Capture the cell that displays the provided text and extract its (X, Y) central coordinate. 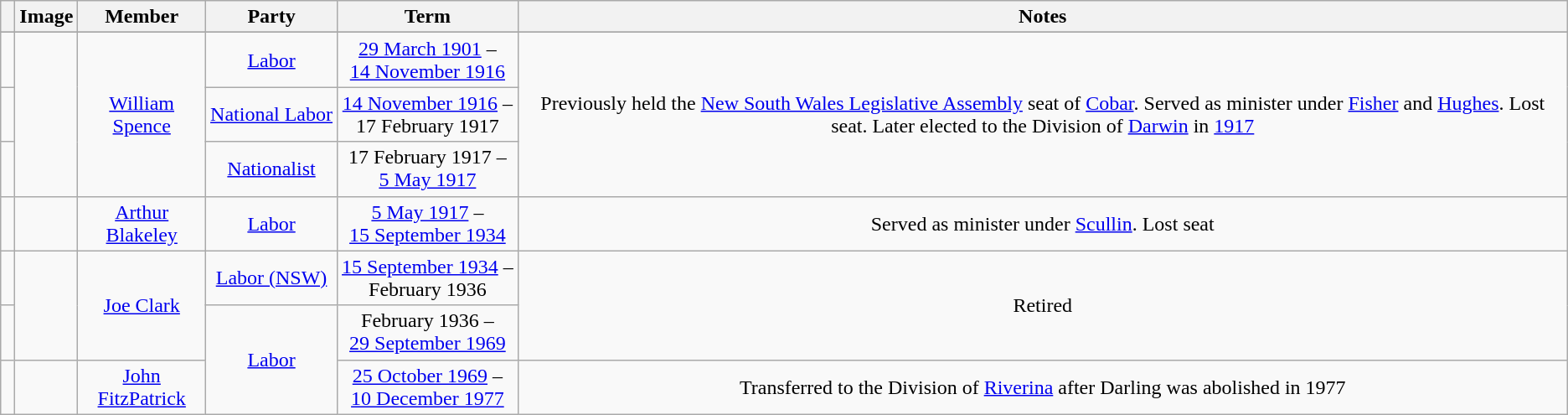
Labor (NSW) (271, 278)
February 1936 –29 September 1969 (428, 332)
Term (428, 17)
National Labor (271, 114)
Nationalist (271, 169)
William Spence (142, 114)
14 November 1916 –17 February 1917 (428, 114)
Notes (1042, 17)
Joe Clark (142, 305)
25 October 1969 –10 December 1977 (428, 387)
John FitzPatrick (142, 387)
Image (47, 17)
Served as minister under Scullin. Lost seat (1042, 223)
5 May 1917 –15 September 1934 (428, 223)
15 September 1934 –February 1936 (428, 278)
Transferred to the Division of Riverina after Darling was abolished in 1977 (1042, 387)
29 March 1901 –14 November 1916 (428, 60)
Party (271, 17)
17 February 1917 –5 May 1917 (428, 169)
Member (142, 17)
Retired (1042, 305)
Arthur Blakeley (142, 223)
